Extract the [X, Y] coordinate from the center of the cell holding the provided text.  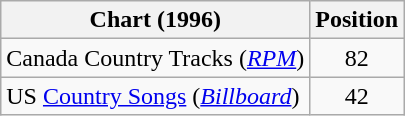
82 [357, 58]
Chart (1996) [156, 20]
US Country Songs (Billboard) [156, 96]
Canada Country Tracks (RPM) [156, 58]
42 [357, 96]
Position [357, 20]
